Find where the given text appears and provide that cell's center as [X, Y] coordinate. 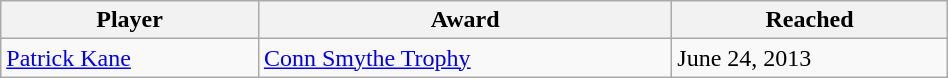
Patrick Kane [130, 58]
Reached [810, 20]
Conn Smythe Trophy [464, 58]
Player [130, 20]
June 24, 2013 [810, 58]
Award [464, 20]
